Identify which cell holds the provided text, then report its [X, Y] central coordinate. 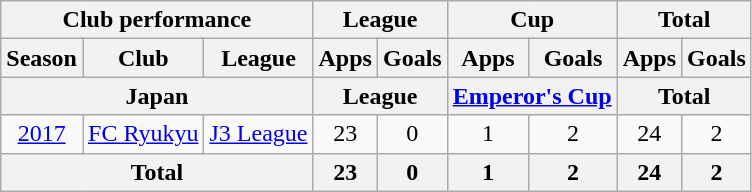
Emperor's Cup [532, 96]
FC Ryukyu [142, 134]
Season [42, 58]
Cup [532, 20]
J3 League [258, 134]
Japan [157, 96]
2017 [42, 134]
Club [142, 58]
Club performance [157, 20]
